Search for the cell housing the specified text and yield its (x, y) center coordinate. 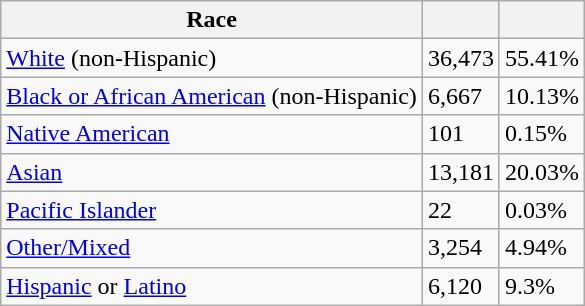
Other/Mixed (212, 248)
Asian (212, 172)
10.13% (542, 96)
0.03% (542, 210)
4.94% (542, 248)
6,120 (460, 286)
Pacific Islander (212, 210)
55.41% (542, 58)
Black or African American (non-Hispanic) (212, 96)
White (non-Hispanic) (212, 58)
Hispanic or Latino (212, 286)
Native American (212, 134)
0.15% (542, 134)
101 (460, 134)
22 (460, 210)
36,473 (460, 58)
20.03% (542, 172)
3,254 (460, 248)
Race (212, 20)
6,667 (460, 96)
9.3% (542, 286)
13,181 (460, 172)
